Find where the given text appears and provide that cell's center as (x, y) coordinate. 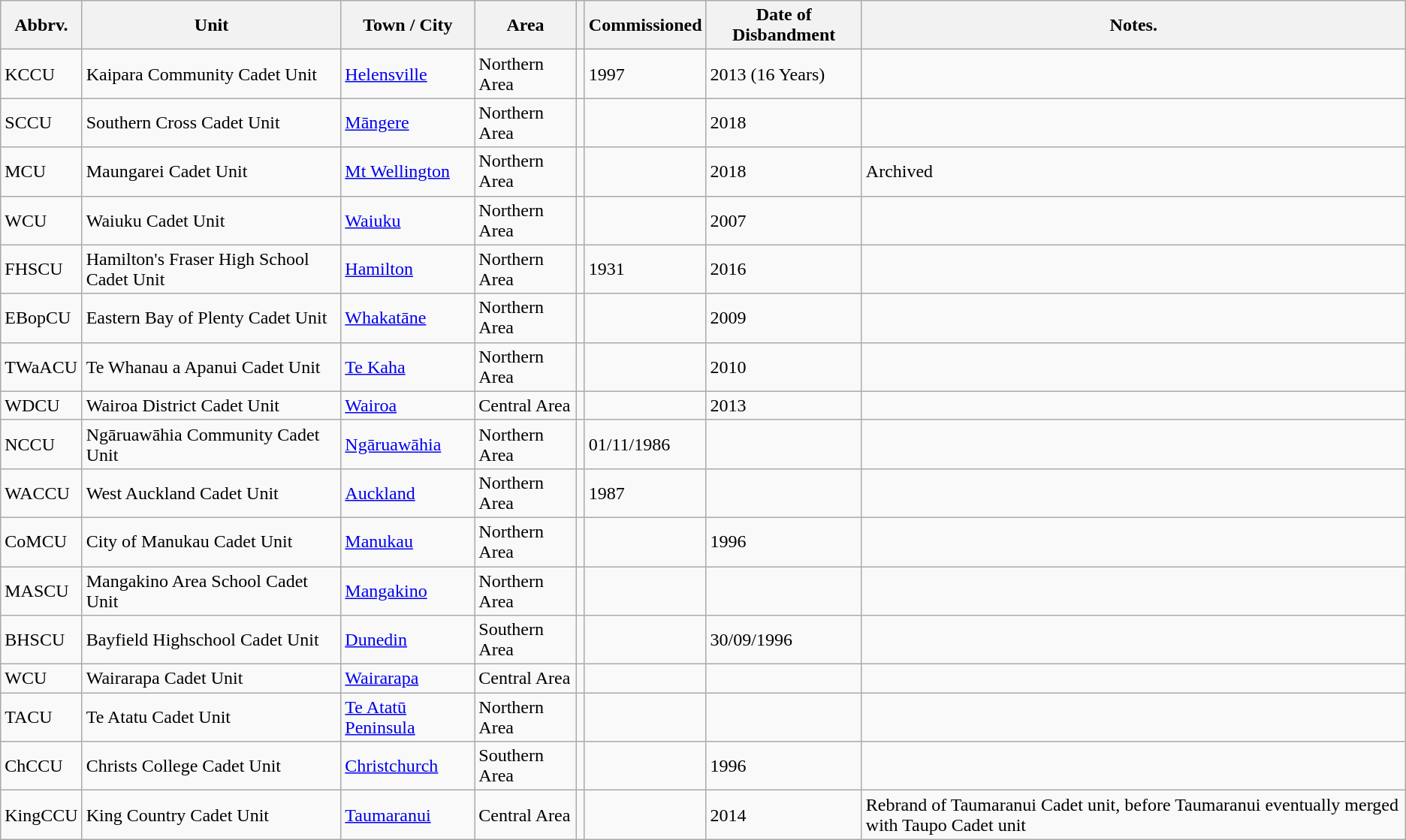
Wairoa (408, 405)
Wairarapa (408, 679)
Hamilton (408, 269)
ChCCU (41, 766)
2009 (784, 318)
2007 (784, 221)
2016 (784, 269)
2014 (784, 815)
2013 (16 Years) (784, 74)
1987 (645, 492)
Te Whanau a Apanui Cadet Unit (212, 366)
Whakatāne (408, 318)
Taumaranui (408, 815)
01/11/1986 (645, 444)
FHSCU (41, 269)
Bayfield Highschool Cadet Unit (212, 640)
Hamilton's Fraser High School Cadet Unit (212, 269)
Date of Disbandment (784, 26)
SCCU (41, 123)
EBopCU (41, 318)
Ngāruawāhia Community Cadet Unit (212, 444)
Area (526, 26)
Christchurch (408, 766)
Te Atatū Peninsula (408, 718)
Rebrand of Taumaranui Cadet unit, before Taumaranui eventually merged with Taupo Cadet unit (1133, 815)
Town / City (408, 26)
WDCU (41, 405)
Southern Cross Cadet Unit (212, 123)
TACU (41, 718)
BHSCU (41, 640)
30/09/1996 (784, 640)
Notes. (1133, 26)
Auckland (408, 492)
CoMCU (41, 542)
Mt Wellington (408, 171)
Christs College Cadet Unit (212, 766)
Mangakino Area School Cadet Unit (212, 590)
Wairarapa Cadet Unit (212, 679)
Ngāruawāhia (408, 444)
Māngere (408, 123)
Waiuku (408, 221)
1997 (645, 74)
Unit (212, 26)
NCCU (41, 444)
MASCU (41, 590)
King Country Cadet Unit (212, 815)
Waiuku Cadet Unit (212, 221)
City of Manukau Cadet Unit (212, 542)
TWaACU (41, 366)
West Auckland Cadet Unit (212, 492)
Dunedin (408, 640)
KingCCU (41, 815)
Commissioned (645, 26)
KCCU (41, 74)
1931 (645, 269)
Archived (1133, 171)
Te Kaha (408, 366)
Mangakino (408, 590)
MCU (41, 171)
Wairoa District Cadet Unit (212, 405)
2010 (784, 366)
Kaipara Community Cadet Unit (212, 74)
Eastern Bay of Plenty Cadet Unit (212, 318)
Manukau (408, 542)
Helensville (408, 74)
Abbrv. (41, 26)
Maungarei Cadet Unit (212, 171)
WACCU (41, 492)
Te Atatu Cadet Unit (212, 718)
2013 (784, 405)
